Scan for the cell matching the given text and deliver its (x, y) coordinate at center. 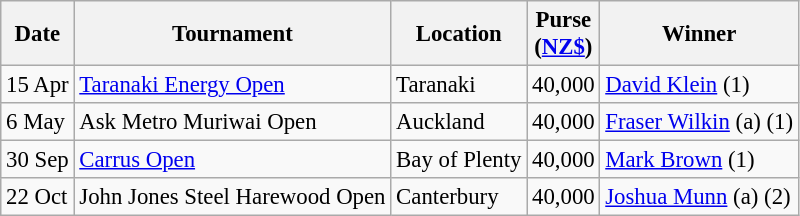
Taranaki Energy Open (232, 85)
Purse(NZ$) (564, 34)
Mark Brown (1) (699, 160)
Carrus Open (232, 160)
Tournament (232, 34)
Taranaki (459, 85)
Location (459, 34)
15 Apr (38, 85)
Auckland (459, 122)
Date (38, 34)
Canterbury (459, 197)
Ask Metro Muriwai Open (232, 122)
John Jones Steel Harewood Open (232, 197)
David Klein (1) (699, 85)
Winner (699, 34)
30 Sep (38, 160)
Joshua Munn (a) (2) (699, 197)
Bay of Plenty (459, 160)
22 Oct (38, 197)
Fraser Wilkin (a) (1) (699, 122)
6 May (38, 122)
